Determine the (x, y) coordinate at the center of the cell enclosing the given text.  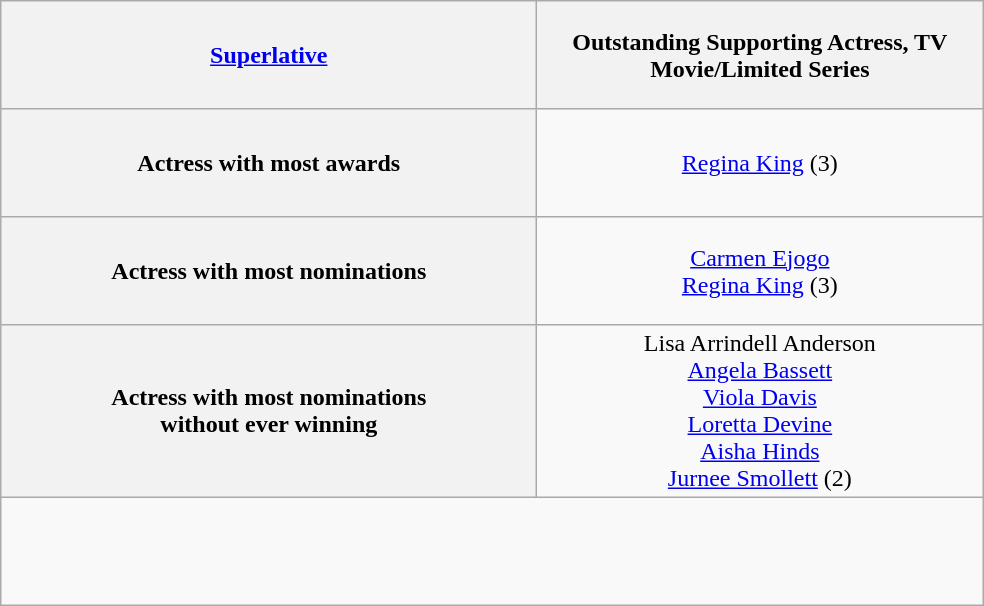
Lisa Arrindell AndersonAngela BassettViola DavisLoretta DevineAisha HindsJurnee Smollett (2) (760, 412)
Outstanding Supporting Actress, TV Movie/Limited Series (760, 55)
Actress with most nominations without ever winning (269, 412)
Actress with most awards (269, 163)
Superlative (269, 55)
Actress with most nominations (269, 271)
Carmen EjogoRegina King (3) (760, 271)
Regina King (3) (760, 163)
